Detect which cell encompasses the target text, then output its (X, Y) center coordinate. 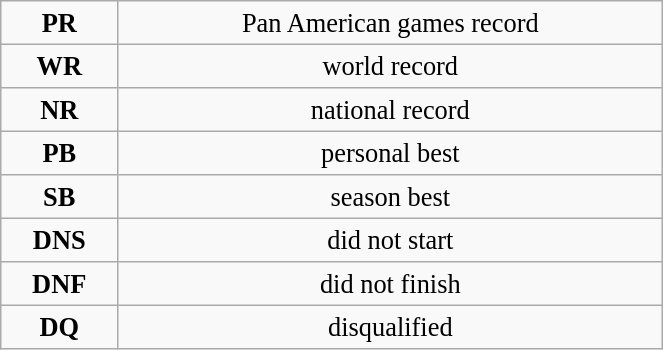
world record (390, 66)
PR (60, 22)
disqualified (390, 327)
did not start (390, 240)
did not finish (390, 284)
DNS (60, 240)
SB (60, 197)
NR (60, 109)
season best (390, 197)
personal best (390, 153)
Pan American games record (390, 22)
national record (390, 109)
WR (60, 66)
DQ (60, 327)
PB (60, 153)
DNF (60, 284)
